Extract the (X, Y) coordinate from the center of the cell holding the provided text.  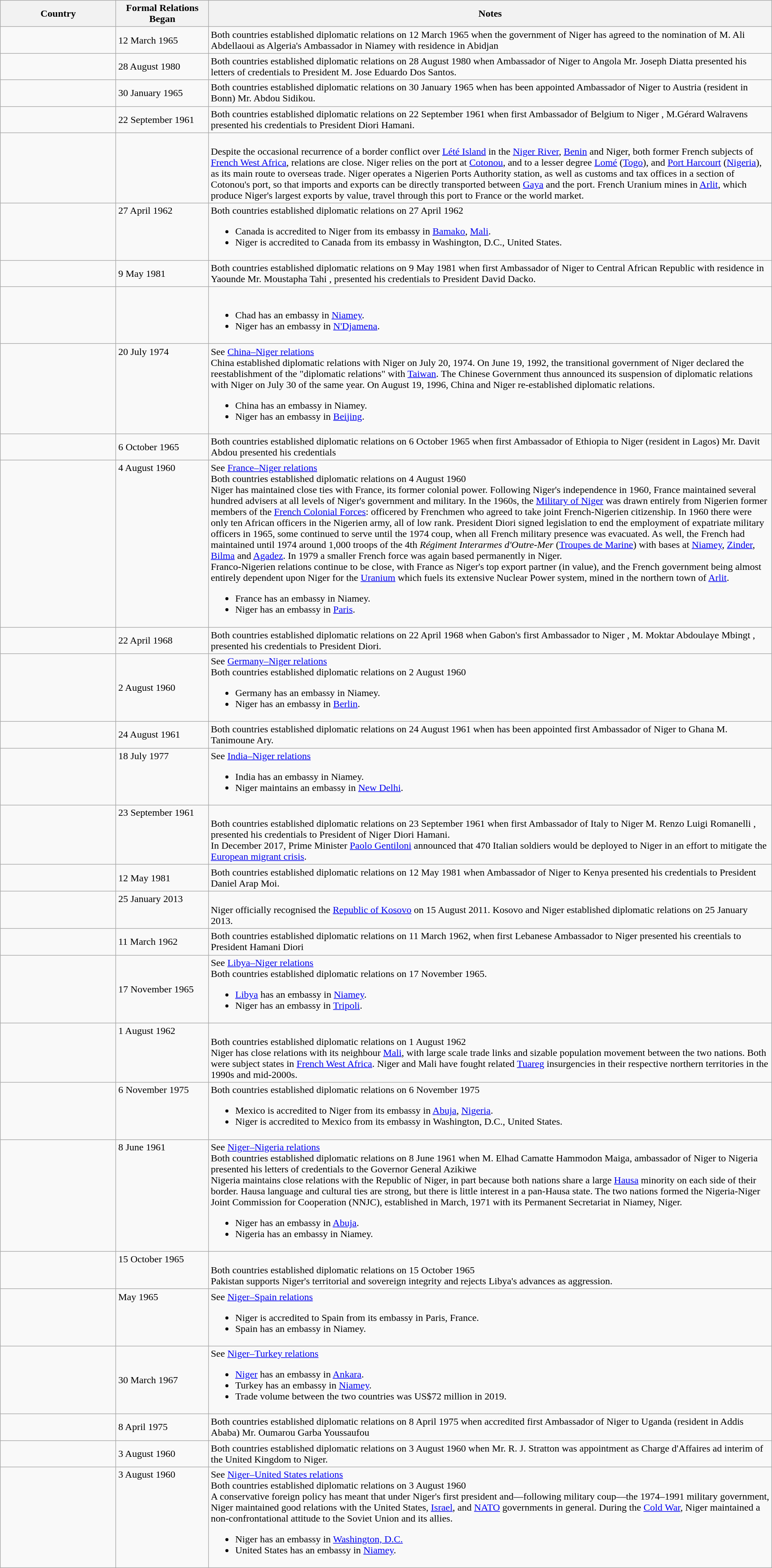
20 July 1974 (162, 388)
22 September 1961 (162, 120)
25 January 2013 (162, 910)
30 March 1967 (162, 1380)
May 1965 (162, 1317)
See Niger–Spain relationsNiger is accredited to Spain from its embassy in Paris, France.Spain has an embassy in Niamey. (490, 1317)
27 April 1962 (162, 232)
6 November 1975 (162, 1111)
17 November 1965 (162, 989)
23 September 1961 (162, 835)
See India–Niger relationsIndia has an embassy in Niamey.Niger maintains an embassy in New Delhi. (490, 777)
8 April 1975 (162, 1427)
9 May 1981 (162, 274)
Niger officially recognised the Republic of Kosovo on 15 August 2011. Kosovo and Niger established diplomatic relations on 25 January 2013. (490, 910)
Formal Relations Began (162, 14)
28 August 1980 (162, 67)
22 April 1968 (162, 640)
Both countries established diplomatic relations on 24 August 1961 when has been appointed first Ambassador of Niger to Ghana M. Tanimoune Ary. (490, 735)
Chad has an embassy in Niamey.Niger has an embassy in N'Djamena. (490, 315)
8 June 1961 (162, 1195)
12 May 1981 (162, 878)
11 March 1962 (162, 942)
Notes (490, 14)
Country (58, 14)
12 March 1965 (162, 40)
24 August 1961 (162, 735)
2 August 1960 (162, 688)
1 August 1962 (162, 1053)
15 October 1965 (162, 1270)
18 July 1977 (162, 777)
30 January 1965 (162, 93)
6 October 1965 (162, 447)
4 August 1960 (162, 543)
